Return [X, Y] of the center of cell containing provided text 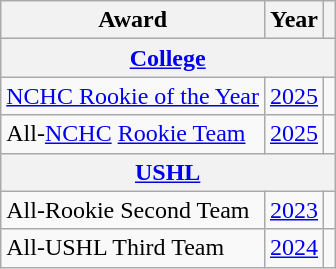
USHL [168, 172]
All-USHL Third Team [133, 248]
All-Rookie Second Team [133, 210]
2024 [294, 248]
College [168, 58]
Award [133, 20]
Year [294, 20]
NCHC Rookie of the Year [133, 96]
2023 [294, 210]
All-NCHC Rookie Team [133, 134]
